Pinpoint the cell where the given text exists, returning its [X, Y] midpoint coordinate. 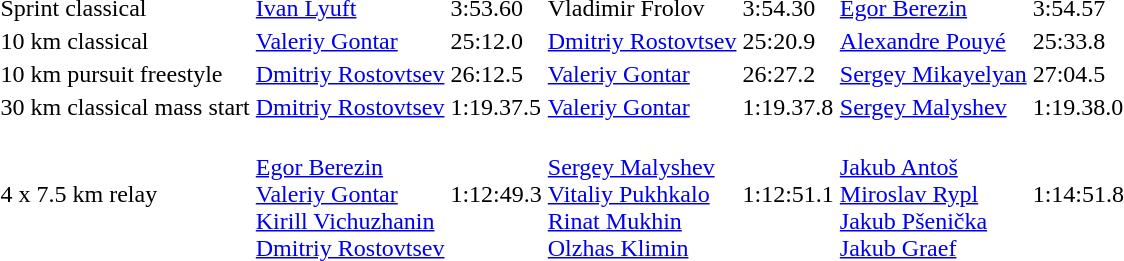
25:20.9 [788, 41]
26:12.5 [496, 74]
1:19.37.8 [788, 107]
25:12.0 [496, 41]
1:19.37.5 [496, 107]
26:27.2 [788, 74]
Sergey Mikayelyan [933, 74]
Alexandre Pouyé [933, 41]
Sergey Malyshev [933, 107]
